Detect which cell encompasses the target text, then output its (X, Y) center coordinate. 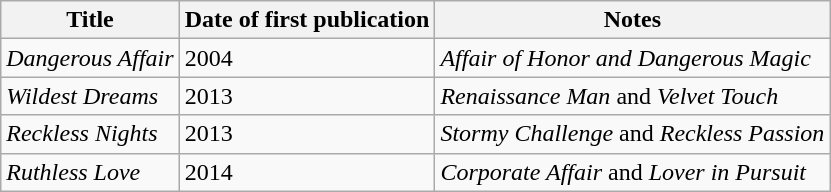
Ruthless Love (90, 172)
Dangerous Affair (90, 58)
Affair of Honor and Dangerous Magic (632, 58)
Stormy Challenge and Reckless Passion (632, 134)
Corporate Affair and Lover in Pursuit (632, 172)
Wildest Dreams (90, 96)
Date of first publication (307, 20)
2004 (307, 58)
Notes (632, 20)
Renaissance Man and Velvet Touch (632, 96)
2014 (307, 172)
Title (90, 20)
Reckless Nights (90, 134)
